Locate the cell with the specified text and output its (X, Y) center coordinate. 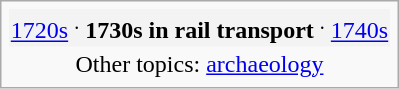
1720s . 1730s in rail transport . 1740s (199, 27)
Other topics: archaeology (199, 64)
